From the cell containing the given text, extract its center point as (x, y) coordinate. 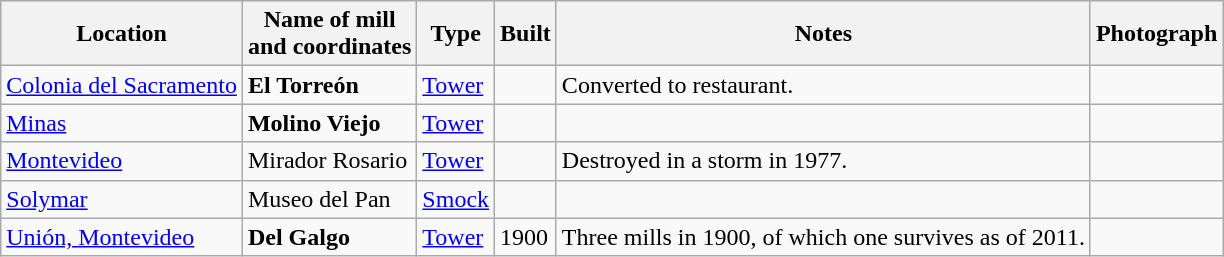
Type (456, 34)
Notes (823, 34)
Mirador Rosario (329, 161)
Minas (122, 123)
Smock (456, 199)
Built (526, 34)
Location (122, 34)
Del Galgo (329, 237)
Solymar (122, 199)
Photograph (1156, 34)
Converted to restaurant. (823, 85)
Colonia del Sacramento (122, 85)
Museo del Pan (329, 199)
Unión, Montevideo (122, 237)
Molino Viejo (329, 123)
El Torreón (329, 85)
Three mills in 1900, of which one survives as of 2011. (823, 237)
Montevideo (122, 161)
Name of milland coordinates (329, 34)
Destroyed in a storm in 1977. (823, 161)
1900 (526, 237)
